Determine the (x, y) coordinate at the center of the cell enclosing the given text.  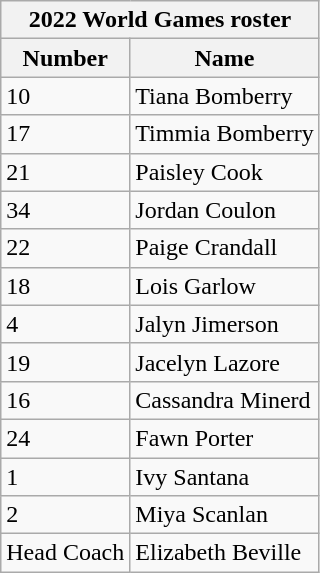
2022 World Games roster (160, 20)
22 (66, 248)
10 (66, 96)
Cassandra Minerd (225, 400)
Paisley Cook (225, 172)
Jordan Coulon (225, 210)
24 (66, 438)
21 (66, 172)
Ivy Santana (225, 477)
1 (66, 477)
34 (66, 210)
Jacelyn Lazore (225, 362)
Number (66, 58)
2 (66, 515)
Tiana Bomberry (225, 96)
Fawn Porter (225, 438)
18 (66, 286)
19 (66, 362)
Head Coach (66, 553)
Lois Garlow (225, 286)
16 (66, 400)
Elizabeth Beville (225, 553)
Paige Crandall (225, 248)
Miya Scanlan (225, 515)
4 (66, 324)
Timmia Bomberry (225, 134)
17 (66, 134)
Jalyn Jimerson (225, 324)
Name (225, 58)
